Extract the (x, y) coordinate from the center of the cell holding the provided text.  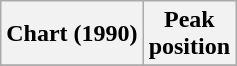
Chart (1990) (72, 34)
Peakposition (189, 34)
